Pinpoint the cell where the given text exists, returning its [X, Y] midpoint coordinate. 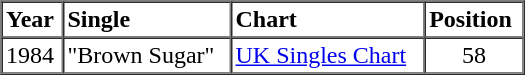
Position [474, 20]
58 [474, 56]
Single [147, 20]
Year [32, 20]
"Brown Sugar" [147, 56]
1984 [32, 56]
Chart [328, 20]
UK Singles Chart [328, 56]
